Output the (X, Y) coordinate of the center of the cell containing the given text.  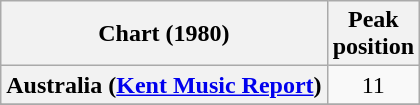
Australia (Kent Music Report) (164, 85)
Peakposition (373, 34)
11 (373, 85)
Chart (1980) (164, 34)
